Scan for the cell matching the given text and deliver its [X, Y] coordinate at center. 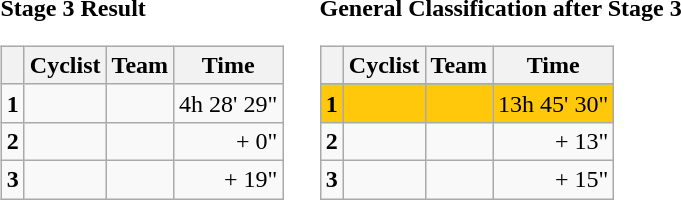
13h 45' 30" [554, 103]
+ 19" [228, 179]
+ 15" [554, 179]
4h 28' 29" [228, 103]
+ 0" [228, 141]
+ 13" [554, 141]
